Determine the [X, Y] coordinate at the center of the cell enclosing the given text.  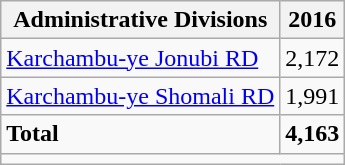
Administrative Divisions [140, 20]
4,163 [312, 134]
2016 [312, 20]
Karchambu-ye Jonubi RD [140, 58]
2,172 [312, 58]
Karchambu-ye Shomali RD [140, 96]
1,991 [312, 96]
Total [140, 134]
